Return [x, y] of the center of cell containing provided text 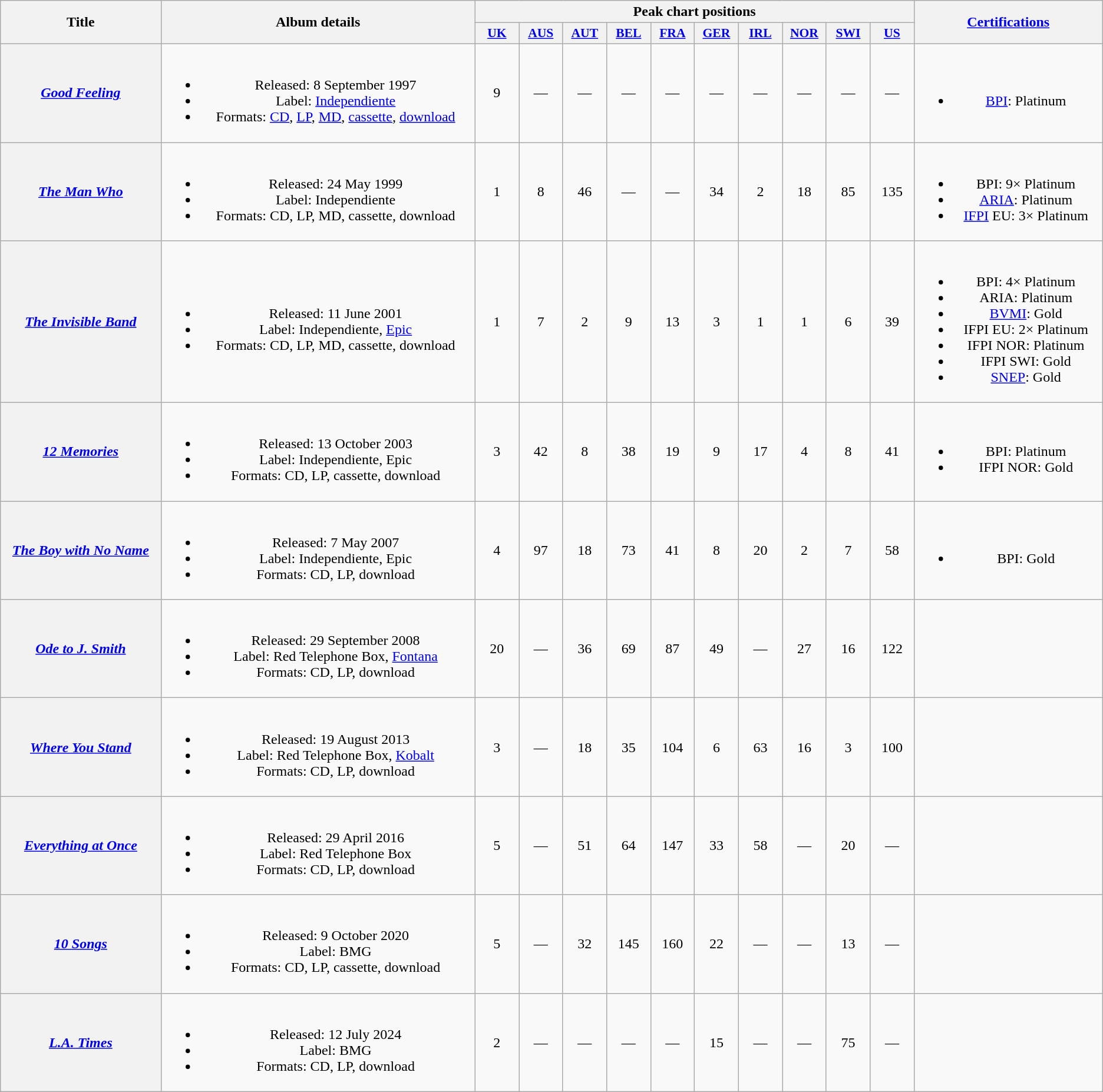
Where You Stand [81, 747]
Released: 8 September 1997Label: IndependienteFormats: CD, LP, MD, cassette, download [318, 93]
85 [848, 192]
BPI: 4× PlatinumARIA: PlatinumBVMI: GoldIFPI EU: 2× PlatinumIFPI NOR: PlatinumIFPI SWI: GoldSNEP: Gold [1008, 322]
BPI: 9× PlatinumARIA: PlatinumIFPI EU: 3× Platinum [1008, 192]
27 [805, 649]
SWI [848, 34]
AUS [541, 34]
36 [584, 649]
73 [629, 550]
38 [629, 452]
147 [673, 846]
Released: 11 June 2001Label: Independiente, EpicFormats: CD, LP, MD, cassette, download [318, 322]
The Boy with No Name [81, 550]
15 [716, 1043]
Album details [318, 22]
22 [716, 944]
Released: 7 May 2007Label: Independiente, EpicFormats: CD, LP, download [318, 550]
87 [673, 649]
L.A. Times [81, 1043]
BPI: Platinum [1008, 93]
34 [716, 192]
NOR [805, 34]
GER [716, 34]
51 [584, 846]
Certifications [1008, 22]
Released: 24 May 1999Label: IndependienteFormats: CD, LP, MD, cassette, download [318, 192]
Title [81, 22]
IRL [760, 34]
145 [629, 944]
63 [760, 747]
17 [760, 452]
100 [892, 747]
135 [892, 192]
10 Songs [81, 944]
Released: 12 July 2024Label: BMGFormats: CD, LP, download [318, 1043]
Released: 29 April 2016Label: Red Telephone BoxFormats: CD, LP, download [318, 846]
122 [892, 649]
AUT [584, 34]
Ode to J. Smith [81, 649]
Released: 9 October 2020Label: BMGFormats: CD, LP, cassette, download [318, 944]
US [892, 34]
Peak chart positions [694, 12]
49 [716, 649]
160 [673, 944]
19 [673, 452]
12 Memories [81, 452]
Good Feeling [81, 93]
104 [673, 747]
The Man Who [81, 192]
42 [541, 452]
FRA [673, 34]
BPI: PlatinumIFPI NOR: Gold [1008, 452]
Released: 13 October 2003Label: Independiente, EpicFormats: CD, LP, cassette, download [318, 452]
32 [584, 944]
46 [584, 192]
39 [892, 322]
75 [848, 1043]
BPI: Gold [1008, 550]
69 [629, 649]
33 [716, 846]
Everything at Once [81, 846]
Released: 29 September 2008Label: Red Telephone Box, FontanaFormats: CD, LP, download [318, 649]
UK [497, 34]
Released: 19 August 2013Label: Red Telephone Box, KobaltFormats: CD, LP, download [318, 747]
35 [629, 747]
BEL [629, 34]
The Invisible Band [81, 322]
64 [629, 846]
97 [541, 550]
